Provide the (x, y) coordinate of the cell's center where the given text is located.  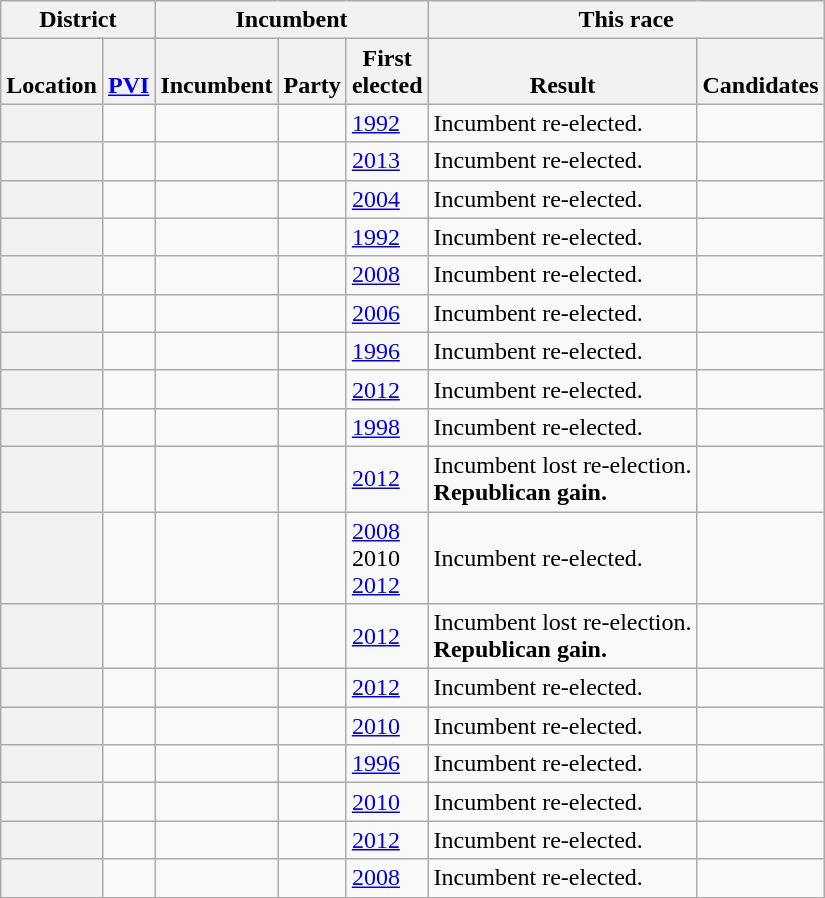
Candidates (760, 72)
Result (562, 72)
2004 (387, 199)
Party (312, 72)
2008 2010 2012 (387, 558)
2013 (387, 161)
This race (626, 20)
2006 (387, 313)
1998 (387, 427)
Location (52, 72)
District (78, 20)
PVI (128, 72)
Firstelected (387, 72)
